From the cell containing the given text, extract its center point as [X, Y] coordinate. 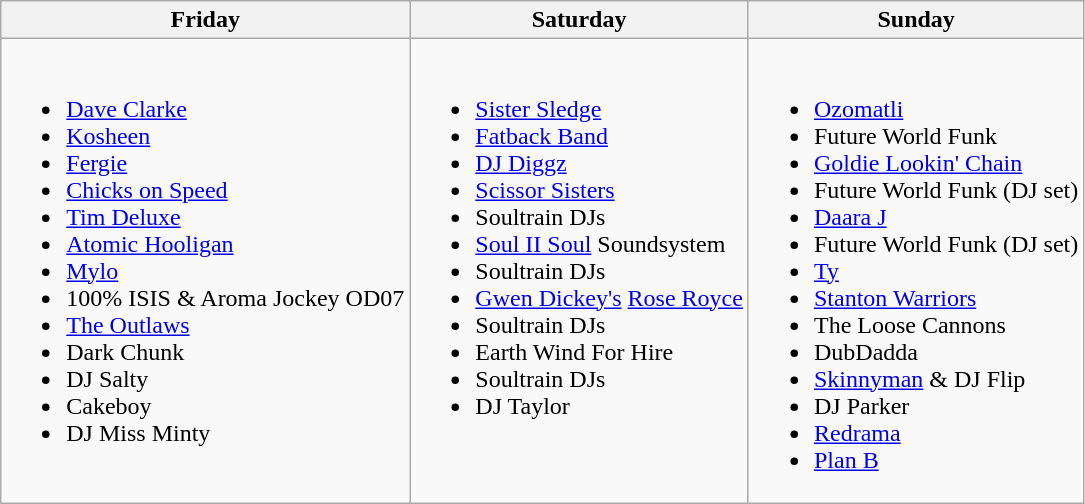
Sunday [916, 20]
Friday [206, 20]
Saturday [580, 20]
Dave ClarkeKosheenFergieChicks on SpeedTim DeluxeAtomic HooliganMylo100% ISIS & Aroma Jockey OD07The OutlawsDark ChunkDJ SaltyCakeboyDJ Miss Minty [206, 271]
